Scan for the cell matching the given text and deliver its [x, y] coordinate at center. 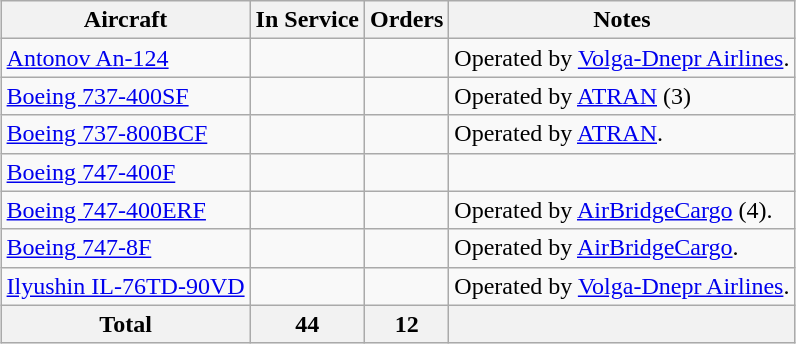
Notes [622, 20]
Total [126, 324]
Boeing 737-400SF [126, 96]
Ilyushin IL-76TD-90VD [126, 286]
Operated by AirBridgeCargo (4). [622, 210]
In Service [307, 20]
Boeing 747-400F [126, 172]
12 [406, 324]
Operated by ATRAN. [622, 134]
Boeing 747-8F [126, 248]
Orders [406, 20]
Operated by ATRAN (3) [622, 96]
44 [307, 324]
Boeing 747-400ERF [126, 210]
Aircraft [126, 20]
Operated by AirBridgeCargo. [622, 248]
Boeing 737-800BCF [126, 134]
Antonov An-124 [126, 58]
